Capture the cell that displays the provided text and extract its [X, Y] central coordinate. 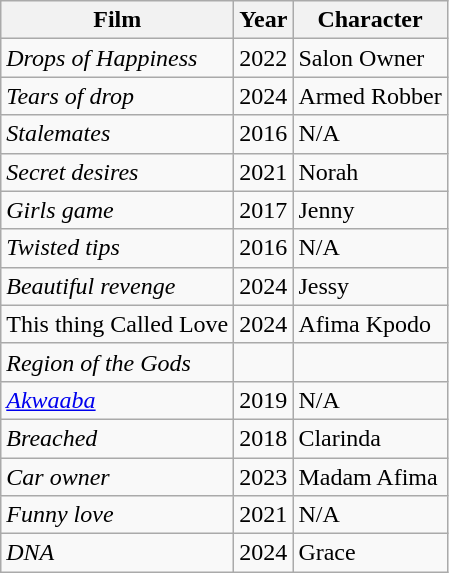
Drops of Happiness [118, 58]
Tears of drop [118, 96]
Jessy [370, 286]
Funny love [118, 515]
Armed Robber [370, 96]
Secret desires [118, 172]
Akwaaba [118, 400]
Afima Kpodo [370, 324]
Jenny [370, 210]
DNA [118, 553]
Grace [370, 553]
Twisted tips [118, 248]
Year [264, 20]
This thing Called Love [118, 324]
Beautiful revenge [118, 286]
Region of the Gods [118, 362]
Clarinda [370, 438]
Girls game [118, 210]
Madam Afima [370, 477]
2019 [264, 400]
Salon Owner [370, 58]
Norah [370, 172]
Car owner [118, 477]
2018 [264, 438]
Stalemates [118, 134]
2022 [264, 58]
Breached [118, 438]
2023 [264, 477]
Character [370, 20]
Film [118, 20]
2017 [264, 210]
